For the text-containing cell, return its midpoint in (x, y) coordinate format. 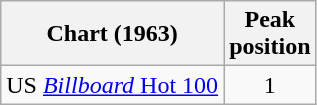
Peakposition (270, 34)
US Billboard Hot 100 (112, 85)
1 (270, 85)
Chart (1963) (112, 34)
